Return [X, Y] of the center of cell containing provided text 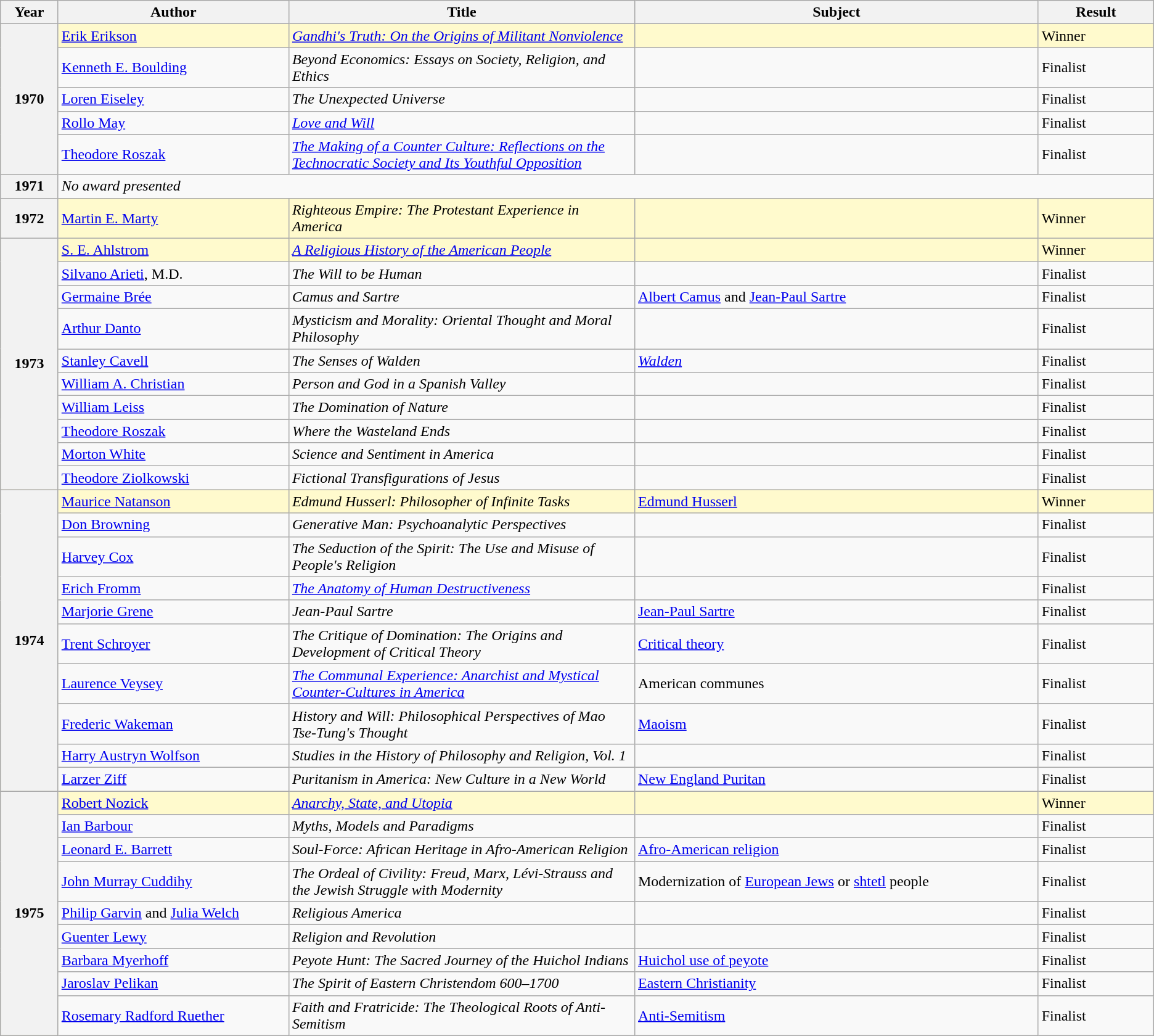
Kenneth E. Boulding [173, 68]
The Spirit of Eastern Christendom 600–1700 [461, 984]
Critical theory [836, 644]
Maurice Natanson [173, 501]
The Making of a Counter Culture: Reflections on the Technocratic Society and Its Youthful Opposition [461, 154]
Anti-Semitism [836, 1015]
1970 [30, 99]
Camus and Sartre [461, 297]
Maoism [836, 724]
Theodore Ziolkowski [173, 478]
Arthur Danto [173, 328]
Where the Wasteland Ends [461, 431]
The Senses of Walden [461, 361]
Eastern Christianity [836, 984]
Result [1096, 12]
Subject [836, 12]
Anarchy, State, and Utopia [461, 802]
Edmund Husserl: Philosopher of Infinite Tasks [461, 501]
New England Puritan [836, 779]
Peyote Hunt: The Sacred Journey of the Huichol Indians [461, 960]
Silvano Arieti, M.D. [173, 273]
Leonard E. Barrett [173, 850]
Studies in the History of Philosophy and Religion, Vol. 1 [461, 755]
Walden [836, 361]
The Anatomy of Human Destructiveness [461, 588]
Religious America [461, 913]
Albert Camus and Jean-Paul Sartre [836, 297]
Edmund Husserl [836, 501]
Guenter Lewy [173, 937]
Don Browning [173, 525]
American communes [836, 683]
A Religious History of the American People [461, 250]
Larzer Ziff [173, 779]
Robert Nozick [173, 802]
1972 [30, 218]
Generative Man: Psychoanalytic Perspectives [461, 525]
Faith and Fratricide: The Theological Roots of Anti-Semitism [461, 1015]
The Unexpected Universe [461, 99]
Martin E. Marty [173, 218]
William Leiss [173, 408]
Beyond Economics: Essays on Society, Religion, and Ethics [461, 68]
Marjorie Grene [173, 612]
No award presented [605, 186]
Author [173, 12]
William A. Christian [173, 384]
The Critique of Domination: The Origins and Development of Critical Theory [461, 644]
The Domination of Nature [461, 408]
Germaine Brée [173, 297]
Jaroslav Pelikan [173, 984]
Myths, Models and Paradigms [461, 826]
Year [30, 12]
History and Will: Philosophical Perspectives of Mao Tse-Tung's Thought [461, 724]
Title [461, 12]
The Ordeal of Civility: Freud, Marx, Lévi-Strauss and the Jewish Struggle with Modernity [461, 882]
Philip Garvin and Julia Welch [173, 913]
Person and God in a Spanish Valley [461, 384]
Soul-Force: African Heritage in Afro-American Religion [461, 850]
Trent Schroyer [173, 644]
Love and Will [461, 123]
Ian Barbour [173, 826]
Erich Fromm [173, 588]
John Murray Cuddihy [173, 882]
Frederic Wakeman [173, 724]
Righteous Empire: The Protestant Experience in America [461, 218]
Loren Eiseley [173, 99]
The Seduction of the Spirit: The Use and Misuse of People's Religion [461, 556]
1971 [30, 186]
1975 [30, 913]
Afro-American religion [836, 850]
Science and Sentiment in America [461, 454]
Mysticism and Morality: Oriental Thought and Moral Philosophy [461, 328]
1974 [30, 640]
Rollo May [173, 123]
1973 [30, 364]
Barbara Myerhoff [173, 960]
Stanley Cavell [173, 361]
The Will to be Human [461, 273]
S. E. Ahlstrom [173, 250]
Morton White [173, 454]
Fictional Transfigurations of Jesus [461, 478]
Laurence Veysey [173, 683]
Rosemary Radford Ruether [173, 1015]
Gandhi's Truth: On the Origins of Militant Nonviolence [461, 36]
Harry Austryn Wolfson [173, 755]
The Communal Experience: Anarchist and Mystical Counter-Cultures in America [461, 683]
Modernization of European Jews or shtetl people [836, 882]
Harvey Cox [173, 556]
Puritanism in America: New Culture in a New World [461, 779]
Erik Erikson [173, 36]
Religion and Revolution [461, 937]
Huichol use of peyote [836, 960]
